Detect which cell encompasses the target text, then output its (x, y) center coordinate. 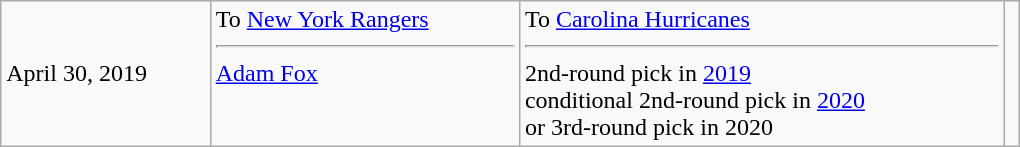
April 30, 2019 (106, 74)
To New York RangersAdam Fox (364, 74)
To Carolina Hurricanes2nd-round pick in 2019conditional 2nd-round pick in 2020or 3rd-round pick in 2020 (762, 74)
